Determine the [x, y] coordinate at the center of the cell enclosing the given text.  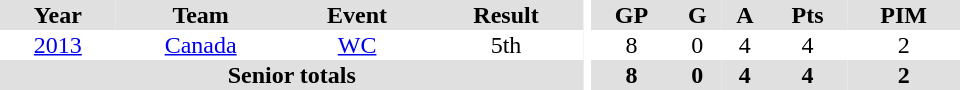
2013 [58, 45]
Result [506, 15]
A [745, 15]
Year [58, 15]
WC [358, 45]
G [698, 15]
5th [506, 45]
GP [631, 15]
PIM [904, 15]
Senior totals [292, 75]
Event [358, 15]
Team [201, 15]
Pts [808, 15]
Canada [201, 45]
